Identify which cell holds the provided text, then report its [x, y] central coordinate. 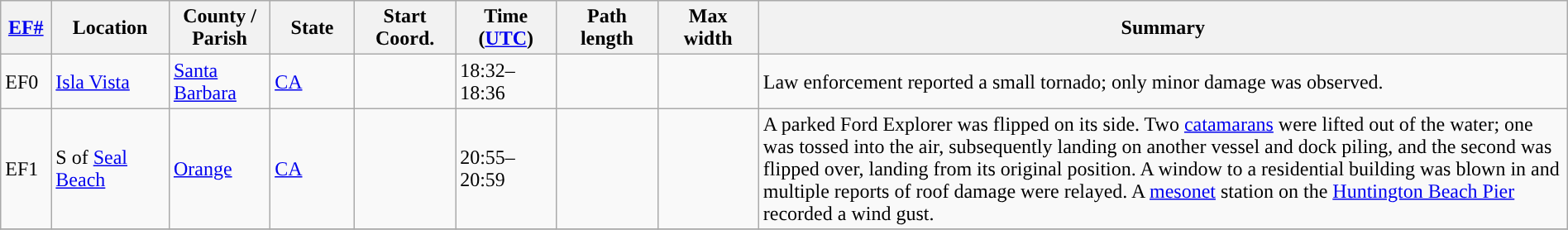
County / Parish [219, 28]
Isla Vista [111, 81]
Location [111, 28]
EF1 [26, 169]
20:55–20:59 [506, 169]
Summary [1163, 28]
Law enforcement reported a small tornado; only minor damage was observed. [1163, 81]
EF# [26, 28]
EF0 [26, 81]
18:32–18:36 [506, 81]
S of Seal Beach [111, 169]
Max width [708, 28]
Time (UTC) [506, 28]
Start Coord. [404, 28]
Santa Barbara [219, 81]
Path length [607, 28]
State [313, 28]
Orange [219, 169]
